Determine the (x, y) coordinate at the center of the cell enclosing the given text.  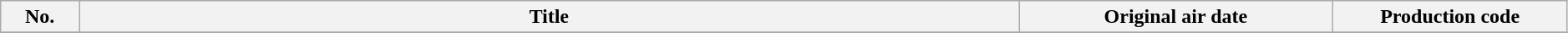
Original air date (1176, 17)
Title (550, 17)
No. (40, 17)
Production code (1450, 17)
